Output the (x, y) coordinate of the center of the cell containing the given text.  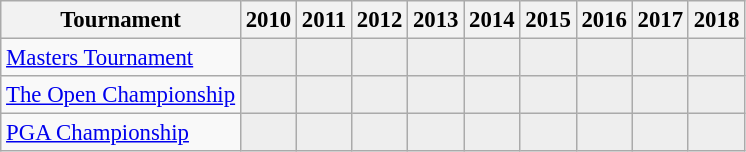
2016 (604, 20)
2011 (324, 20)
2013 (436, 20)
2010 (268, 20)
PGA Championship (121, 133)
The Open Championship (121, 95)
2017 (660, 20)
2018 (716, 20)
Masters Tournament (121, 58)
2015 (548, 20)
Tournament (121, 20)
2014 (492, 20)
2012 (379, 20)
